Extract the [x, y] coordinate from the center of the cell holding the provided text.  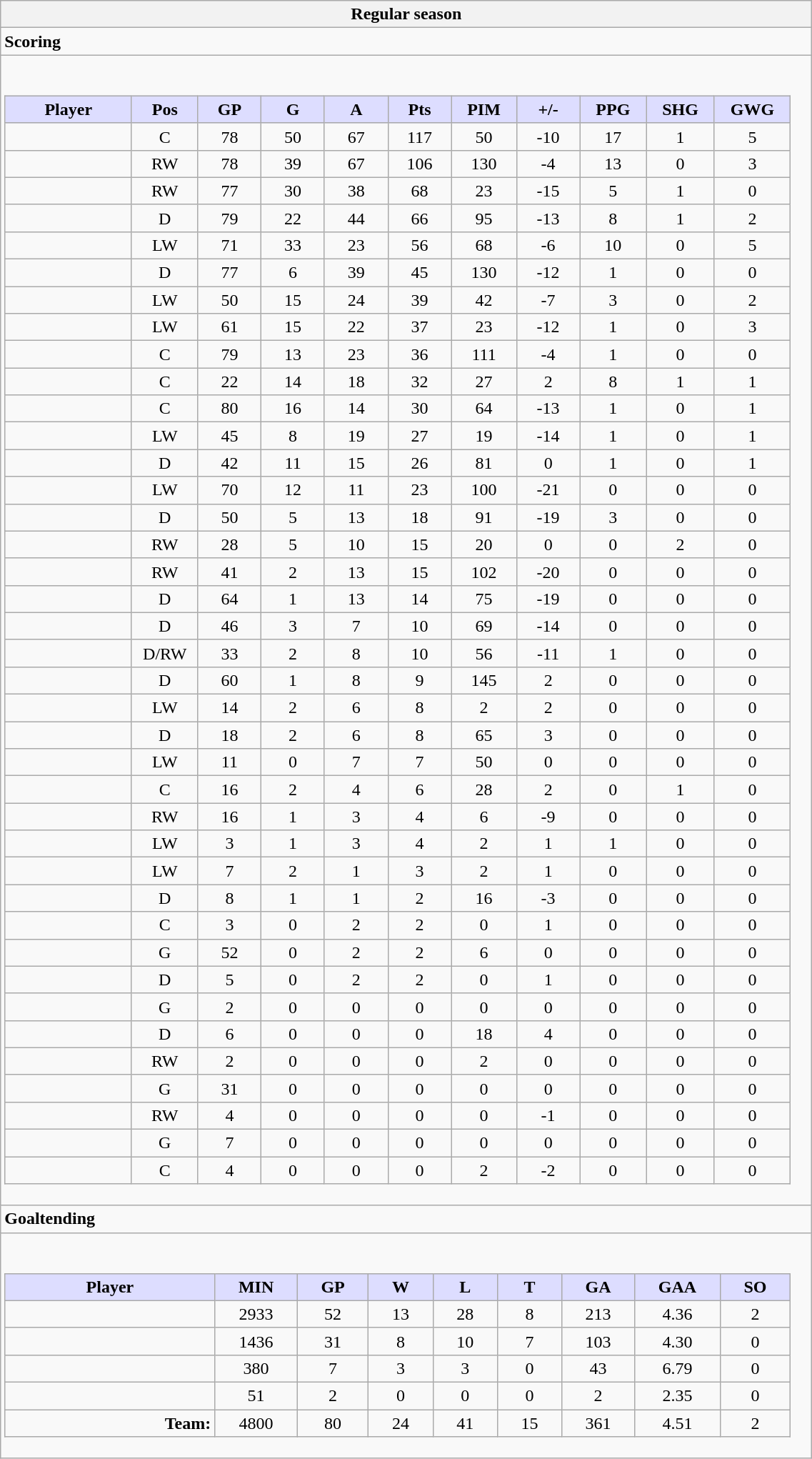
361 [598, 1423]
Team: [110, 1423]
36 [420, 354]
L [465, 1287]
17 [613, 136]
A [356, 109]
PPG [613, 109]
T [529, 1287]
26 [420, 463]
44 [356, 218]
91 [484, 517]
Goaltending [406, 1219]
-9 [548, 817]
D/RW [164, 653]
102 [484, 572]
-15 [548, 191]
MIN [256, 1287]
380 [256, 1368]
-21 [548, 490]
111 [484, 354]
-6 [548, 245]
71 [230, 245]
1436 [256, 1341]
81 [484, 463]
2.35 [678, 1396]
61 [230, 327]
51 [256, 1396]
Pts [420, 109]
106 [420, 164]
PIM [484, 109]
+/- [548, 109]
2933 [256, 1314]
W [401, 1287]
9 [420, 680]
100 [484, 490]
20 [484, 544]
-20 [548, 572]
SO [755, 1287]
-1 [548, 1115]
37 [420, 327]
12 [293, 490]
GWG [752, 109]
SHG [680, 109]
145 [484, 680]
-10 [548, 136]
4.30 [678, 1341]
60 [230, 680]
Pos [164, 109]
43 [598, 1368]
-2 [548, 1170]
GA [598, 1287]
69 [484, 626]
Regular season [406, 14]
4800 [256, 1423]
-7 [548, 300]
66 [420, 218]
70 [230, 490]
GAA [678, 1287]
32 [420, 382]
38 [356, 191]
4.51 [678, 1423]
-11 [548, 653]
Scoring [406, 41]
-3 [548, 898]
6.79 [678, 1368]
117 [420, 136]
103 [598, 1341]
65 [484, 735]
46 [230, 626]
75 [484, 599]
95 [484, 218]
213 [598, 1314]
4.36 [678, 1314]
